Search for the cell housing the specified text and yield its (X, Y) center coordinate. 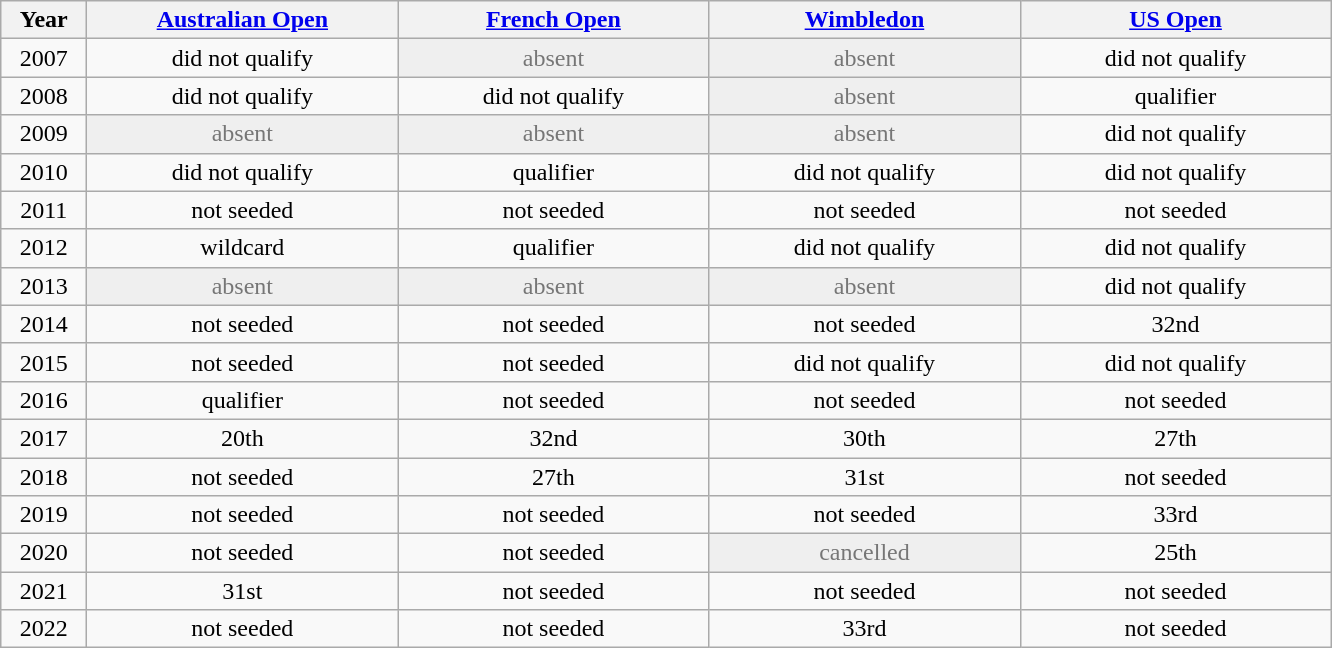
2012 (44, 248)
2011 (44, 210)
Wimbledon (864, 20)
2013 (44, 286)
2014 (44, 324)
25th (1176, 553)
US Open (1176, 20)
Australian Open (242, 20)
Year (44, 20)
2009 (44, 134)
2021 (44, 591)
2008 (44, 96)
wildcard (242, 248)
French Open (554, 20)
2016 (44, 400)
2019 (44, 515)
2010 (44, 172)
2015 (44, 362)
2018 (44, 477)
2020 (44, 553)
2007 (44, 58)
20th (242, 438)
2022 (44, 629)
30th (864, 438)
2017 (44, 438)
cancelled (864, 553)
